Detect which cell encompasses the target text, then output its (X, Y) center coordinate. 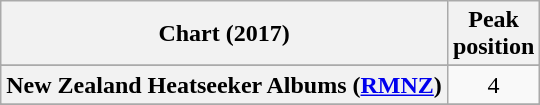
4 (493, 85)
New Zealand Heatseeker Albums (RMNZ) (224, 85)
Peak position (493, 34)
Chart (2017) (224, 34)
